Search for the cell housing the specified text and yield its (X, Y) center coordinate. 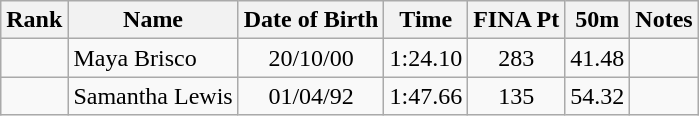
Maya Brisco (153, 58)
Name (153, 20)
283 (516, 58)
20/10/00 (311, 58)
Samantha Lewis (153, 96)
Rank (34, 20)
50m (598, 20)
1:47.66 (426, 96)
41.48 (598, 58)
135 (516, 96)
FINA Pt (516, 20)
54.32 (598, 96)
01/04/92 (311, 96)
1:24.10 (426, 58)
Date of Birth (311, 20)
Time (426, 20)
Notes (664, 20)
